Provide the (x, y) coordinate of the cell's center where the given text is located.  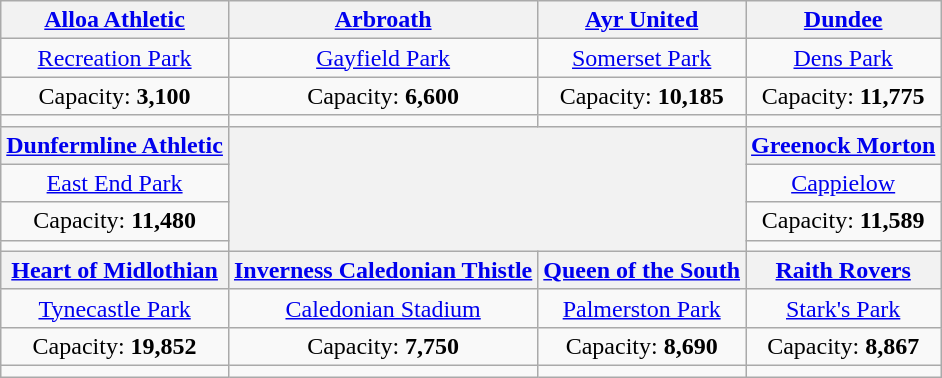
Gayfield Park (382, 58)
Tynecastle Park (115, 308)
Dundee (844, 20)
Capacity: 10,185 (642, 96)
Stark's Park (844, 308)
Capacity: 11,589 (844, 221)
East End Park (115, 183)
Capacity: 19,852 (115, 346)
Queen of the South (642, 270)
Somerset Park (642, 58)
Arbroath (382, 20)
Alloa Athletic (115, 20)
Caledonian Stadium (382, 308)
Capacity: 11,775 (844, 96)
Capacity: 7,750 (382, 346)
Raith Rovers (844, 270)
Capacity: 11,480 (115, 221)
Capacity: 8,690 (642, 346)
Cappielow (844, 183)
Dunfermline Athletic (115, 145)
Recreation Park (115, 58)
Capacity: 6,600 (382, 96)
Heart of Midlothian (115, 270)
Capacity: 8,867 (844, 346)
Greenock Morton (844, 145)
Palmerston Park (642, 308)
Ayr United (642, 20)
Inverness Caledonian Thistle (382, 270)
Capacity: 3,100 (115, 96)
Dens Park (844, 58)
